Capture the cell that displays the provided text and extract its [x, y] central coordinate. 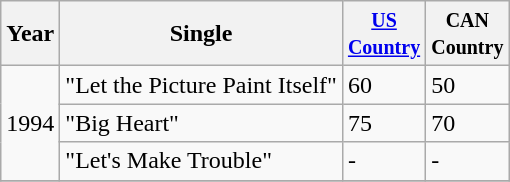
"Big Heart" [202, 123]
Single [202, 34]
"Let's Make Trouble" [202, 161]
Year [30, 34]
60 [384, 85]
USCountry [384, 34]
CANCountry [468, 34]
50 [468, 85]
70 [468, 123]
"Let the Picture Paint Itself" [202, 85]
75 [384, 123]
1994 [30, 123]
